For the text-containing cell, return its midpoint in [x, y] coordinate format. 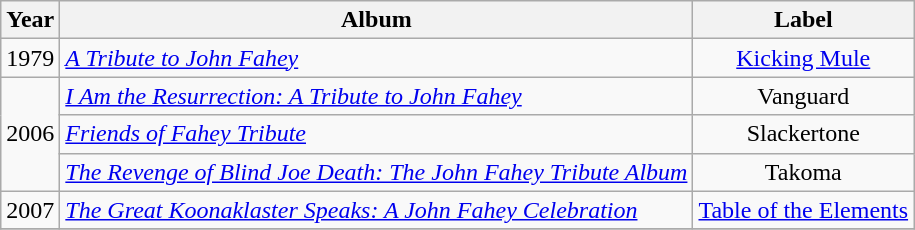
Album [376, 20]
Friends of Fahey Tribute [376, 134]
Label [804, 20]
Takoma [804, 172]
Vanguard [804, 96]
I Am the Resurrection: A Tribute to John Fahey [376, 96]
Year [30, 20]
1979 [30, 58]
A Tribute to John Fahey [376, 58]
2007 [30, 210]
Slackertone [804, 134]
Kicking Mule [804, 58]
The Revenge of Blind Joe Death: The John Fahey Tribute Album [376, 172]
The Great Koonaklaster Speaks: A John Fahey Celebration [376, 210]
2006 [30, 134]
Table of the Elements [804, 210]
